Locate the cell with the specified text and output its [x, y] center coordinate. 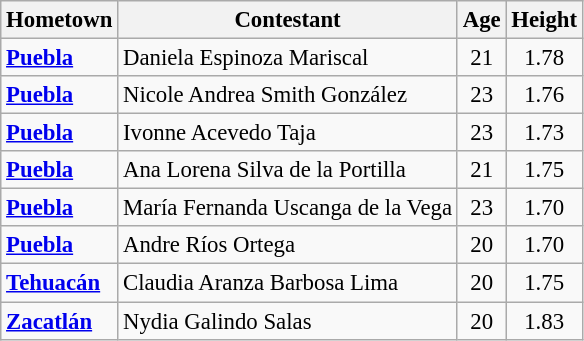
Nicole Andrea Smith González [288, 95]
Zacatlán [60, 321]
Age [482, 20]
Height [544, 20]
Contestant [288, 20]
Andre Ríos Ortega [288, 245]
Hometown [60, 20]
Nydia Galindo Salas [288, 321]
Ana Lorena Silva de la Portilla [288, 170]
Daniela Espinoza Mariscal [288, 58]
María Fernanda Uscanga de la Vega [288, 208]
1.78 [544, 58]
1.76 [544, 95]
Claudia Aranza Barbosa Lima [288, 283]
1.73 [544, 133]
1.83 [544, 321]
Ivonne Acevedo Taja [288, 133]
Tehuacán [60, 283]
